Provide the [X, Y] coordinate of the cell's center where the given text is located.  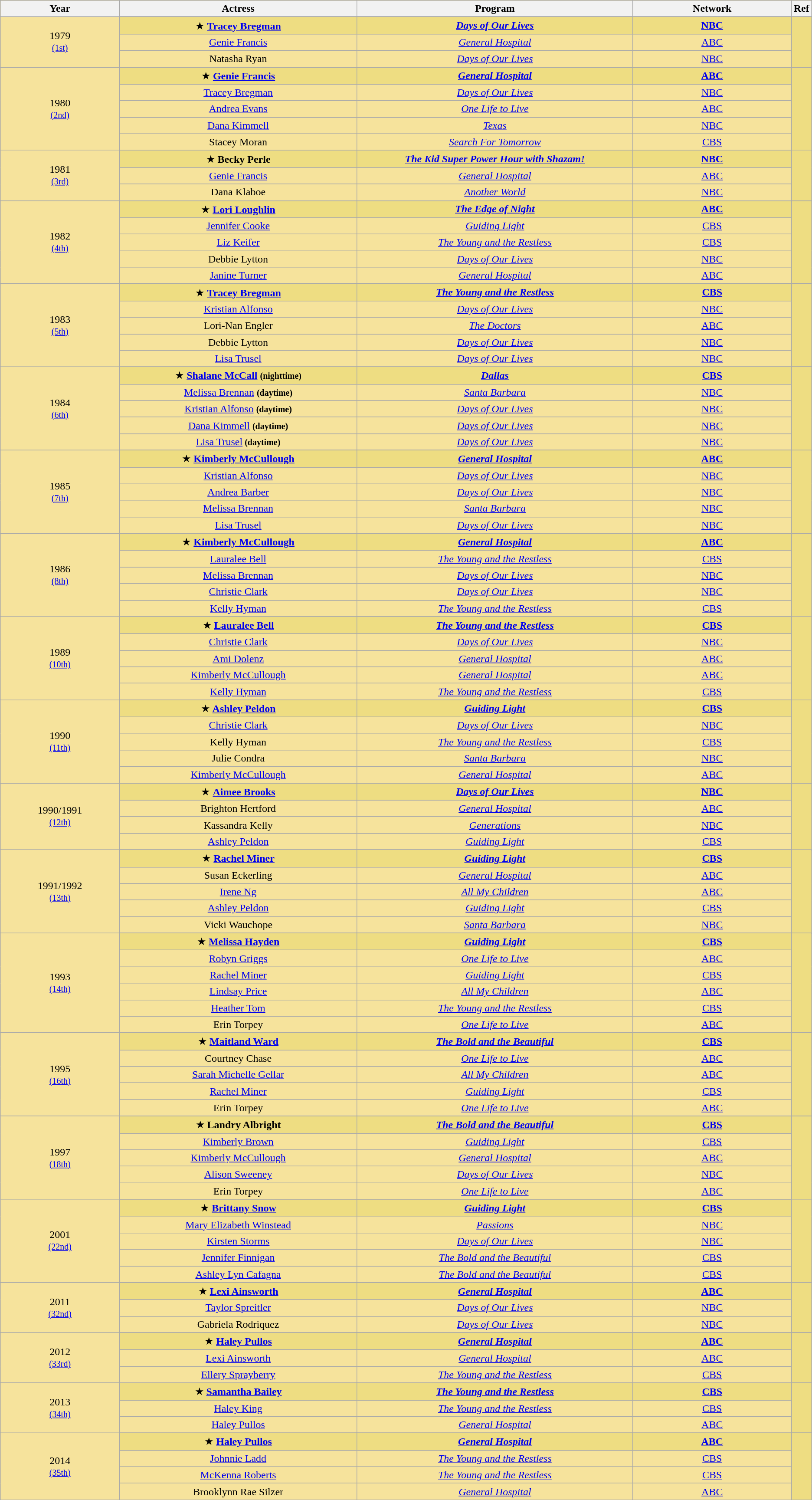
★ Maitland Ward [239, 1041]
1990/1991 (12th) [60, 817]
★ Lauralee Bell [239, 625]
2011 (32nd) [60, 1308]
Irene Ng [239, 892]
★ Rachel Miner [239, 858]
Ashley Lyn Cafagna [239, 1274]
1989 (10th) [60, 658]
★ Genie Francis [239, 75]
1984 (6th) [60, 409]
Courtney Chase [239, 1058]
Lisa Trusel (daytime) [239, 442]
★ Landry Albright [239, 1125]
Vicki Wauchope [239, 925]
1983 (5th) [60, 325]
2014 (35th) [60, 1467]
Network [712, 9]
Lindsay Price [239, 991]
★ Aimee Brooks [239, 792]
Haley King [239, 1408]
Dana Kimmell (daytime) [239, 425]
1980 (2nd) [60, 108]
Lori-Nan Engler [239, 325]
Program [494, 9]
2012 (33rd) [60, 1358]
Dallas [494, 376]
Kimberly Brown [239, 1142]
Tracey Bregman [239, 92]
1981(3rd) [60, 175]
Gabriela Rodriquez [239, 1324]
★ Becky Perle [239, 159]
Ref [802, 9]
McKenna Roberts [239, 1475]
Liz Keifer [239, 243]
Kirsten Storms [239, 1241]
Sarah Michelle Gellar [239, 1075]
Passions [494, 1224]
Susan Eckerling [239, 875]
Alison Sweeney [239, 1175]
Generations [494, 825]
Brighton Hertford [239, 808]
2001 (22nd) [60, 1241]
Dana Kimmell [239, 125]
1985 (7th) [60, 492]
★ Ashley Peldon [239, 709]
The Kid Super Power Hour with Shazam! [494, 159]
★ Samantha Bailey [239, 1392]
★ Brittany Snow [239, 1208]
1993 (14th) [60, 983]
Ami Dolenz [239, 659]
Julie Condra [239, 758]
Taylor Spreitler [239, 1308]
Dana Klaboe [239, 192]
2013 (34th) [60, 1408]
Lexi Ainsworth [239, 1358]
Texas [494, 125]
Lauralee Bell [239, 559]
Jennifer Cooke [239, 226]
Andrea Evans [239, 109]
Stacey Moran [239, 142]
Robyn Griggs [239, 958]
1979 (1st) [60, 42]
Kassandra Kelly [239, 825]
★ Lexi Ainsworth [239, 1291]
Haley Pullos [239, 1425]
Johnnie Ladd [239, 1458]
Another World [494, 192]
Brooklynn Rae Silzer [239, 1491]
1986 (8th) [60, 575]
★ Melissa Hayden [239, 942]
Andrea Barber [239, 492]
1982 (4th) [60, 242]
1995 (16th) [60, 1074]
Mary Elizabeth Winstead [239, 1224]
The Doctors [494, 325]
Natasha Ryan [239, 59]
Janine Turner [239, 276]
Ellery Sprayberry [239, 1375]
Melissa Brennan (daytime) [239, 392]
Search For Tomorrow [494, 142]
1997 (18th) [60, 1158]
Year [60, 9]
★ Lori Loughlin [239, 209]
Jennifer Finnigan [239, 1257]
Actress [239, 9]
Heather Tom [239, 1008]
The Edge of Night [494, 209]
Kristian Alfonso (daytime) [239, 409]
★ Shalane McCall (nighttime) [239, 376]
1991/1992 (13th) [60, 891]
1990 (11th) [60, 742]
